Return the (x, y) coordinate for the center point of the cell that contains the specified text.  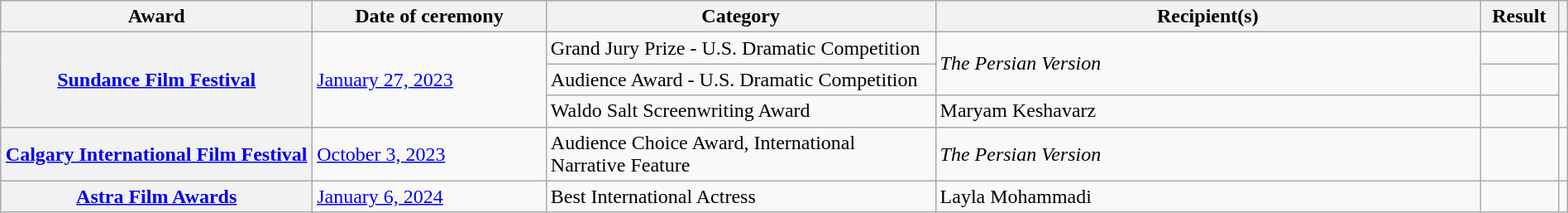
Best International Actress (741, 196)
Audience Choice Award, International Narrative Feature (741, 154)
January 6, 2024 (430, 196)
Category (741, 17)
Astra Film Awards (157, 196)
Audience Award - U.S. Dramatic Competition (741, 80)
Layla Mohammadi (1207, 196)
October 3, 2023 (430, 154)
Calgary International Film Festival (157, 154)
Sundance Film Festival (157, 80)
Award (157, 17)
Result (1520, 17)
Waldo Salt Screenwriting Award (741, 111)
Date of ceremony (430, 17)
January 27, 2023 (430, 80)
Maryam Keshavarz (1207, 111)
Recipient(s) (1207, 17)
Grand Jury Prize - U.S. Dramatic Competition (741, 48)
